Pinpoint the cell where the given text exists, returning its (x, y) midpoint coordinate. 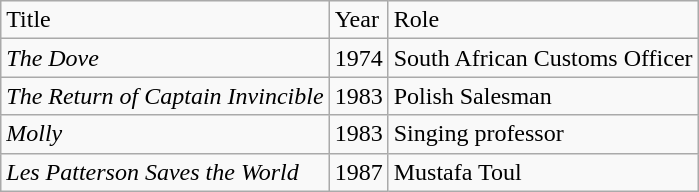
Role (543, 20)
1974 (358, 58)
Polish Salesman (543, 96)
Title (165, 20)
The Dove (165, 58)
Year (358, 20)
Singing professor (543, 134)
The Return of Captain Invincible (165, 96)
Mustafa Toul (543, 172)
1987 (358, 172)
South African Customs Officer (543, 58)
Molly (165, 134)
Les Patterson Saves the World (165, 172)
